For the text-containing cell, return its midpoint in (x, y) coordinate format. 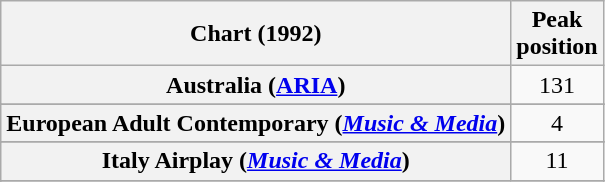
Chart (1992) (256, 34)
Italy Airplay (Music & Media) (256, 161)
Australia (ARIA) (256, 85)
European Adult Contemporary (Music & Media) (256, 123)
Peakposition (557, 34)
4 (557, 123)
11 (557, 161)
131 (557, 85)
